Capture the cell that displays the provided text and extract its [X, Y] central coordinate. 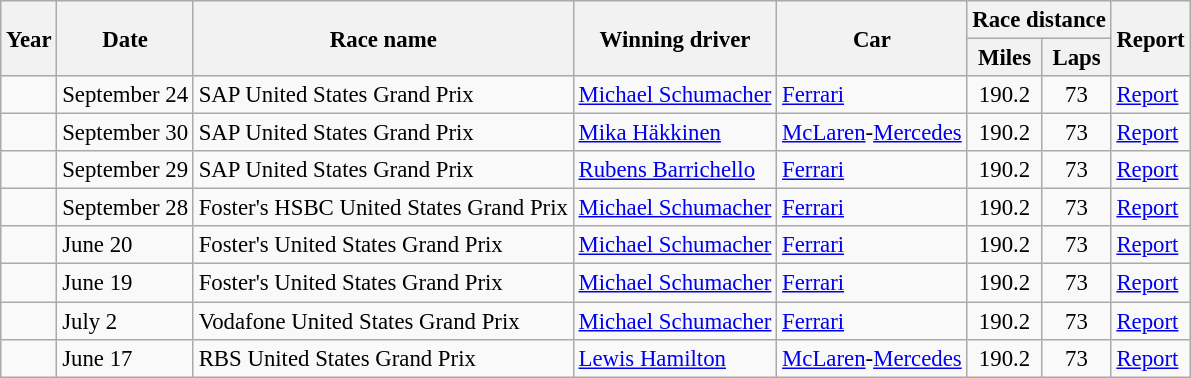
June 20 [125, 245]
Vodafone United States Grand Prix [383, 321]
June 17 [125, 358]
Year [29, 38]
RBS United States Grand Prix [383, 358]
Foster's HSBC United States Grand Prix [383, 208]
June 19 [125, 283]
Winning driver [675, 38]
September 24 [125, 95]
July 2 [125, 321]
Miles [1004, 58]
Laps [1076, 58]
September 30 [125, 133]
Race distance [1039, 20]
Date [125, 38]
September 29 [125, 170]
Car [872, 38]
Rubens Barrichello [675, 170]
Race name [383, 38]
September 28 [125, 208]
Lewis Hamilton [675, 358]
Mika Häkkinen [675, 133]
